Scan for the cell matching the given text and deliver its (X, Y) coordinate at center. 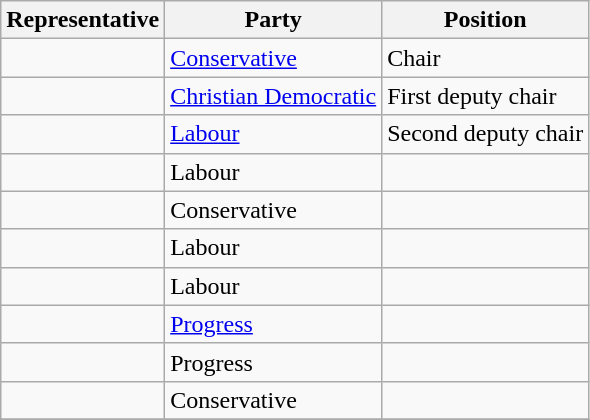
Christian Democratic (274, 96)
Party (274, 20)
Representative (83, 20)
Chair (486, 58)
First deputy chair (486, 96)
Position (486, 20)
Second deputy chair (486, 134)
